For the text-containing cell, return its midpoint in (x, y) coordinate format. 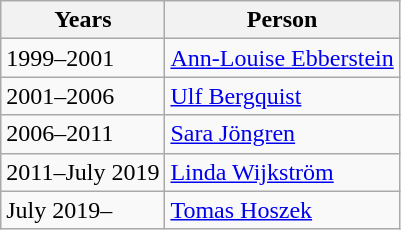
2001–2006 (83, 96)
Ulf Bergquist (282, 96)
Tomas Hoszek (282, 210)
1999–2001 (83, 58)
2006–2011 (83, 134)
Linda Wijkström (282, 172)
Ann-Louise Ebberstein (282, 58)
Years (83, 20)
Person (282, 20)
Sara Jöngren (282, 134)
2011–July 2019 (83, 172)
July 2019– (83, 210)
